Output the [X, Y] coordinate of the center of the cell containing the given text.  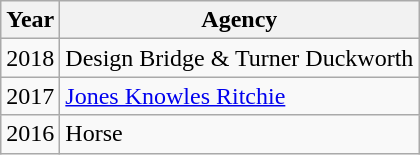
2016 [30, 134]
Jones Knowles Ritchie [240, 96]
Year [30, 20]
Design Bridge & Turner Duckworth [240, 58]
2017 [30, 96]
Horse [240, 134]
2018 [30, 58]
Agency [240, 20]
